From the cell containing the given text, extract its center point as [X, Y] coordinate. 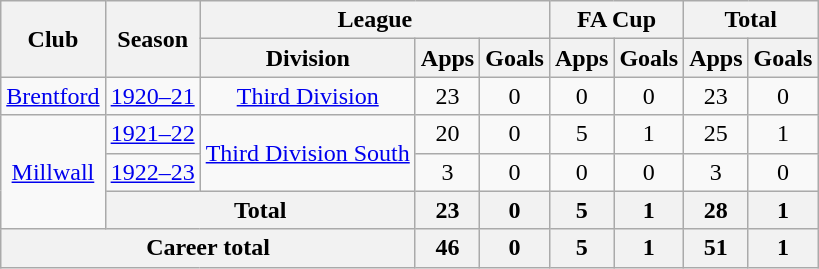
League [374, 20]
Career total [208, 248]
Season [152, 39]
1920–21 [152, 96]
1922–23 [152, 172]
1921–22 [152, 134]
Millwall [53, 172]
Third Division South [308, 153]
FA Cup [616, 20]
51 [716, 248]
Third Division [308, 96]
Brentford [53, 96]
Club [53, 39]
46 [447, 248]
28 [716, 210]
Division [308, 58]
20 [447, 134]
25 [716, 134]
